From the cell containing the given text, extract its center point as [x, y] coordinate. 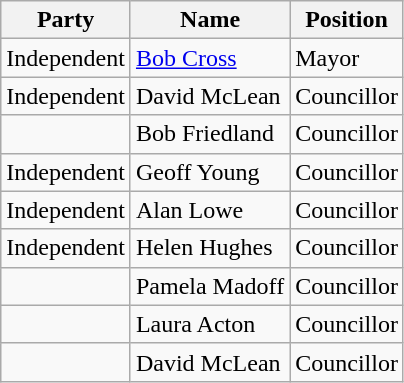
Geoff Young [210, 172]
Position [347, 20]
Party [66, 20]
Mayor [347, 58]
Alan Lowe [210, 210]
Bob Friedland [210, 134]
Laura Acton [210, 324]
Helen Hughes [210, 248]
Name [210, 20]
Pamela Madoff [210, 286]
Bob Cross [210, 58]
